From the cell containing the given text, extract its center point as [X, Y] coordinate. 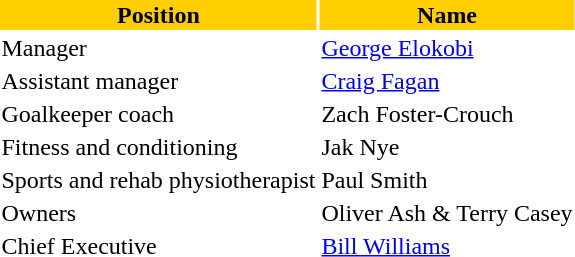
Manager [158, 48]
George Elokobi [447, 48]
Paul Smith [447, 180]
Jak Nye [447, 147]
Owners [158, 213]
Assistant manager [158, 81]
Oliver Ash & Terry Casey [447, 213]
Zach Foster-Crouch [447, 114]
Position [158, 15]
Goalkeeper coach [158, 114]
Name [447, 15]
Fitness and conditioning [158, 147]
Craig Fagan [447, 81]
Sports and rehab physiotherapist [158, 180]
